Provide the (x, y) coordinate of the cell's center where the given text is located.  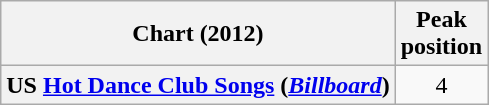
Peakposition (441, 34)
4 (441, 85)
Chart (2012) (198, 34)
US Hot Dance Club Songs (Billboard) (198, 85)
